Detect which cell encompasses the target text, then output its (X, Y) center coordinate. 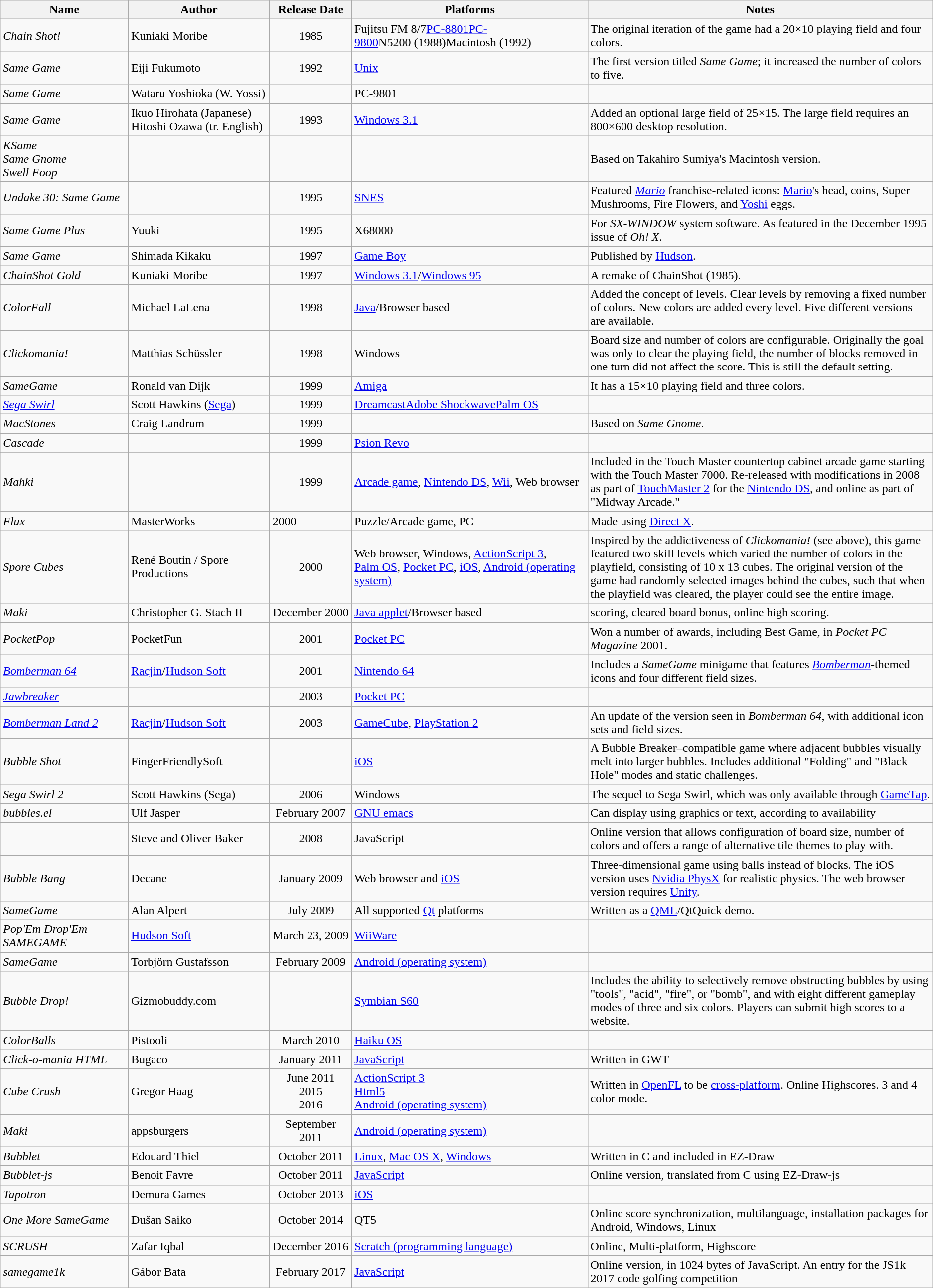
Author (199, 10)
February 2017 (311, 1272)
2008 (311, 839)
Matthias Schüssler (199, 353)
samegame1k (65, 1272)
Gizmobuddy.com (199, 1001)
2006 (311, 794)
December 2000 (311, 613)
René Boutin / Spore Productions (199, 567)
Won a number of awards, including Best Game, in Pocket PC Magazine 2001. (760, 638)
Undake 30: Same Game (65, 197)
Clickomania! (65, 353)
Includes a SameGame minigame that features Bomberman-themed icons and four different field sizes. (760, 671)
Sega Swirl 2 (65, 794)
February 2009 (311, 962)
Click-o-mania HTML (65, 1059)
Platforms (469, 10)
Java applet/Browser based (469, 613)
Release Date (311, 10)
Tapotron (65, 1194)
Haiku OS (469, 1040)
Fujitsu FM 8/7PC-8801PC-9800N5200 (1988)Macintosh (1992) (469, 36)
Bubblet (65, 1156)
Gábor Bata (199, 1272)
ActionScript 3Html5Android (operating system) (469, 1092)
For SX-WINDOW system software. As featured in the December 1995 issue of Oh! X. (760, 230)
A remake of ChainShot (1985). (760, 275)
Game Boy (469, 256)
Cascade (65, 443)
Same Game Plus (65, 230)
Hudson Soft (199, 936)
ColorFall (65, 307)
Puzzle/Arcade game, PC (469, 521)
Bugaco (199, 1059)
GNU emacs (469, 813)
October 2013 (311, 1194)
Pistooli (199, 1040)
Spore Cubes (65, 567)
PocketPop (65, 638)
Craig Landrum (199, 424)
PC-9801 (469, 94)
An update of the version seen in Bomberman 64, with additional icon sets and field sizes. (760, 722)
Flux (65, 521)
June 201120152016 (311, 1092)
One More SameGame (65, 1220)
Written in C and included in EZ-Draw (760, 1156)
Arcade game, Nintendo DS, Wii, Web browser (469, 482)
MacStones (65, 424)
Based on Same Gnome. (760, 424)
Windows 3.1/Windows 95 (469, 275)
Ulf Jasper (199, 813)
Online version, translated from C using EZ-Draw-js (760, 1175)
July 2009 (311, 911)
FingerFriendlySoft (199, 761)
Bubble Bang (65, 878)
Published by Hudson. (760, 256)
Name (65, 10)
SNES (469, 197)
1992 (311, 68)
Notes (760, 10)
Unix (469, 68)
Eiji Fukumoto (199, 68)
Bubble Shot (65, 761)
All supported Qt platforms (469, 911)
Online score synchronization, multilanguage, installation packages for Android, Windows, Linux (760, 1220)
ChainShot Gold (65, 275)
Written as a QML/QtQuick demo. (760, 911)
DreamcastAdobe ShockwavePalm OS (469, 405)
Can display using graphics or text, according to availability (760, 813)
Ikuo Hirohata (Japanese)Hitoshi Ozawa (tr. English) (199, 120)
SCRUSH (65, 1246)
PocketFun (199, 638)
Demura Games (199, 1194)
Torbjörn Gustafsson (199, 962)
Symbian S60 (469, 1001)
KSameSame GnomeSwell Foop (65, 159)
Benoit Favre (199, 1175)
October 2014 (311, 1220)
Ronald van Dijk (199, 385)
Yuuki (199, 230)
1993 (311, 120)
Cube Crush (65, 1092)
Edouard Thiel (199, 1156)
GameCube, PlayStation 2 (469, 722)
Jawbreaker (65, 697)
Made using Direct X. (760, 521)
Amiga (469, 385)
Online version, in 1024 bytes of JavaScript. An entry for the JS1k 2017 code golfing competition (760, 1272)
The first version titled Same Game; it increased the number of colors to five. (760, 68)
March 2010 (311, 1040)
Pop'Em Drop'Em SAMEGAME (65, 936)
February 2007 (311, 813)
The sequel to Sega Swirl, which was only available through GameTap. (760, 794)
Windows 3.1 (469, 120)
Decane (199, 878)
Bubble Drop! (65, 1001)
Featured Mario franchise-related icons: Mario's head, coins, Super Mushrooms, Fire Flowers, and Yoshi eggs. (760, 197)
Bomberman Land 2 (65, 722)
Steve and Oliver Baker (199, 839)
Christopher G. Stach II (199, 613)
QT5 (469, 1220)
Bomberman 64 (65, 671)
Dušan Saiko (199, 1220)
Linux, Mac OS X, Windows (469, 1156)
Michael LaLena (199, 307)
Alan Alpert (199, 911)
It has a 15×10 playing field and three colors. (760, 385)
bubbles.el (65, 813)
Nintendo 64 (469, 671)
ColorBalls (65, 1040)
appsburgers (199, 1131)
Wataru Yoshioka (W. Yossi) (199, 94)
Web browser and iOS (469, 878)
1985 (311, 36)
Gregor Haag (199, 1092)
December 2016 (311, 1246)
Psion Revo (469, 443)
Web browser, Windows, ActionScript 3, Palm OS, Pocket PC, iOS, Android (operating system) (469, 567)
WiiWare (469, 936)
scoring, cleared board bonus, online high scoring. (760, 613)
Java/Browser based (469, 307)
September 2011 (311, 1131)
Mahki (65, 482)
Scratch (programming language) (469, 1246)
Online version that allows configuration of board size, number of colors and offers a range of alternative tile themes to play with. (760, 839)
Sega Swirl (65, 405)
Zafar Iqbal (199, 1246)
January 2011 (311, 1059)
Added an optional large field of 25×15. The large field requires an 800×600 desktop resolution. (760, 120)
Based on Takahiro Sumiya's Macintosh version. (760, 159)
The original iteration of the game had a 20×10 playing field and four colors. (760, 36)
January 2009 (311, 878)
Written in OpenFL to be cross-platform. Online Highscores. 3 and 4 color mode. (760, 1092)
March 23, 2009 (311, 936)
X68000 (469, 230)
Chain Shot! (65, 36)
Bubblet-js (65, 1175)
Written in GWT (760, 1059)
MasterWorks (199, 521)
Shimada Kikaku (199, 256)
Online, Multi-platform, Highscore (760, 1246)
